From the cell containing the given text, extract its center point as [x, y] coordinate. 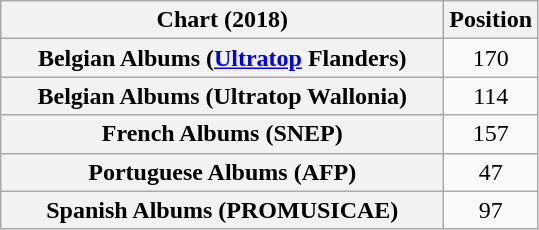
114 [491, 96]
97 [491, 210]
Chart (2018) [222, 20]
Belgian Albums (Ultratop Wallonia) [222, 96]
Spanish Albums (PROMUSICAE) [222, 210]
157 [491, 134]
170 [491, 58]
Portuguese Albums (AFP) [222, 172]
47 [491, 172]
Position [491, 20]
French Albums (SNEP) [222, 134]
Belgian Albums (Ultratop Flanders) [222, 58]
